Return the (x, y) coordinate for the center point of the cell that contains the specified text.  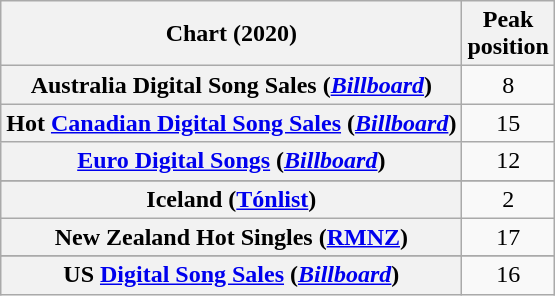
2 (508, 199)
Chart (2020) (232, 34)
Peakposition (508, 34)
Hot Canadian Digital Song Sales (Billboard) (232, 123)
Australia Digital Song Sales (Billboard) (232, 85)
New Zealand Hot Singles (RMNZ) (232, 237)
16 (508, 275)
8 (508, 85)
15 (508, 123)
12 (508, 161)
US Digital Song Sales (Billboard) (232, 275)
17 (508, 237)
Euro Digital Songs (Billboard) (232, 161)
Iceland (Tónlist) (232, 199)
